Locate the cell with the specified text and output its [X, Y] center coordinate. 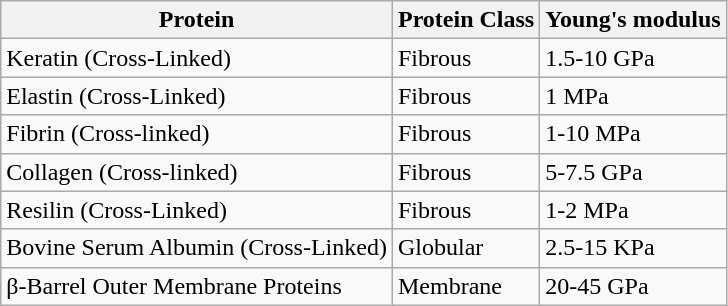
Globular [466, 248]
1-2 MPa [633, 210]
Elastin (Cross-Linked) [197, 96]
1.5-10 GPa [633, 58]
Young's modulus [633, 20]
Bovine Serum Albumin (Cross-Linked) [197, 248]
2.5-15 KPa [633, 248]
Resilin (Cross-Linked) [197, 210]
20-45 GPa [633, 286]
Membrane [466, 286]
Keratin (Cross-Linked) [197, 58]
Collagen (Cross-linked) [197, 172]
Fibrin (Cross-linked) [197, 134]
1-10 MPa [633, 134]
Protein [197, 20]
1 MPa [633, 96]
5-7.5 GPa [633, 172]
Protein Class [466, 20]
β-Barrel Outer Membrane Proteins [197, 286]
